Pinpoint the cell where the given text exists, returning its [x, y] midpoint coordinate. 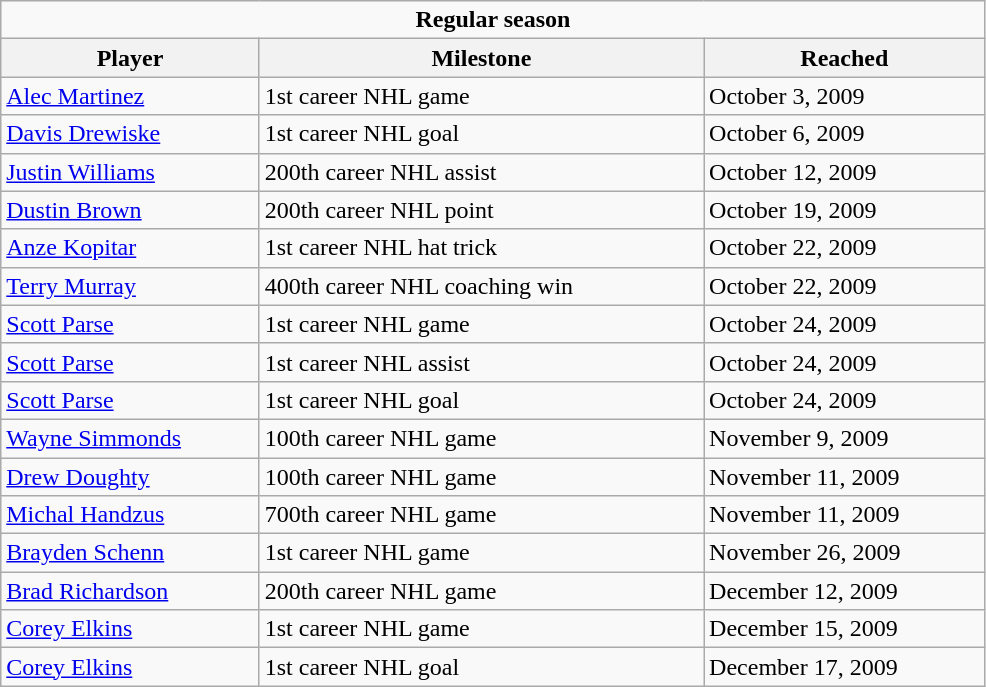
Wayne Simmonds [130, 438]
December 12, 2009 [845, 591]
Dustin Brown [130, 210]
Brayden Schenn [130, 553]
Justin Williams [130, 172]
1st career NHL hat trick [481, 248]
October 12, 2009 [845, 172]
Alec Martinez [130, 96]
200th career NHL assist [481, 172]
Michal Handzus [130, 515]
700th career NHL game [481, 515]
November 9, 2009 [845, 438]
200th career NHL point [481, 210]
Davis Drewiske [130, 134]
Player [130, 58]
December 17, 2009 [845, 667]
Reached [845, 58]
Drew Doughty [130, 477]
Milestone [481, 58]
December 15, 2009 [845, 629]
400th career NHL coaching win [481, 286]
Regular season [493, 20]
200th career NHL game [481, 591]
Terry Murray [130, 286]
Brad Richardson [130, 591]
1st career NHL assist [481, 362]
October 3, 2009 [845, 96]
October 6, 2009 [845, 134]
November 26, 2009 [845, 553]
October 19, 2009 [845, 210]
Anze Kopitar [130, 248]
